Determine the [x, y] coordinate at the center of the cell enclosing the given text.  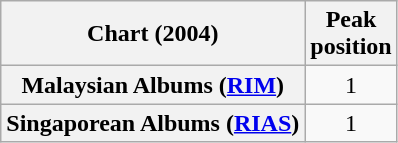
Chart (2004) [153, 34]
Peakposition [351, 34]
Malaysian Albums (RIM) [153, 85]
Singaporean Albums (RIAS) [153, 123]
